Detect which cell encompasses the target text, then output its [X, Y] center coordinate. 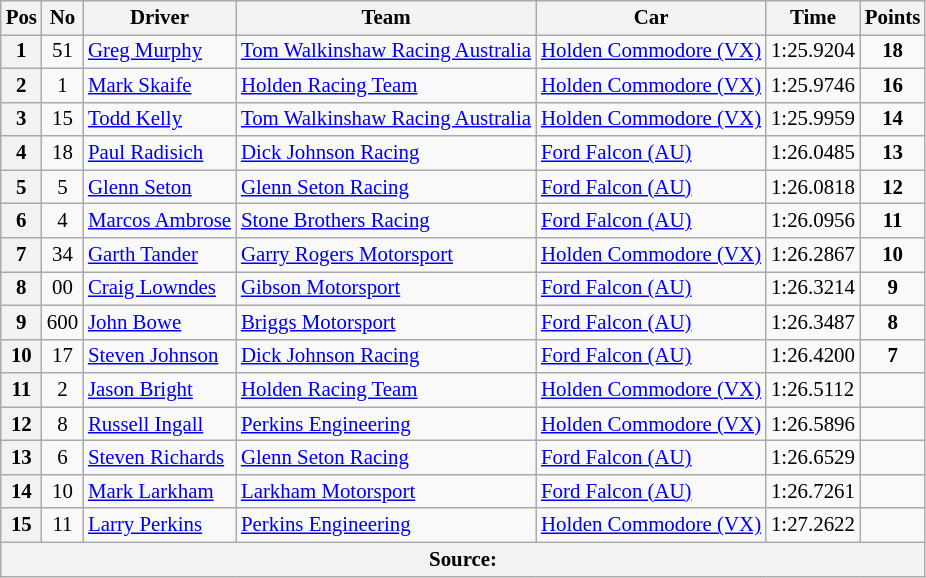
1:26.7261 [813, 491]
51 [62, 51]
Steven Johnson [160, 356]
1:26.0956 [813, 221]
John Bowe [160, 322]
1:26.2867 [813, 255]
Mark Larkham [160, 491]
Jason Bright [160, 390]
00 [62, 288]
Craig Lowndes [160, 288]
1:25.9959 [813, 119]
Glenn Seton [160, 187]
1:26.4200 [813, 356]
Greg Murphy [160, 51]
Team [386, 18]
Marcos Ambrose [160, 221]
Pos [22, 18]
No [62, 18]
1:26.0818 [813, 187]
1:26.5112 [813, 390]
Paul Radisich [160, 153]
Car [651, 18]
1:26.5896 [813, 424]
Larkham Motorsport [386, 491]
1:26.3487 [813, 322]
1:25.9746 [813, 85]
16 [892, 85]
1:25.9204 [813, 51]
3 [22, 119]
Todd Kelly [160, 119]
Garth Tander [160, 255]
1:26.0485 [813, 153]
Briggs Motorsport [386, 322]
Garry Rogers Motorsport [386, 255]
Points [892, 18]
Time [813, 18]
17 [62, 356]
Russell Ingall [160, 424]
600 [62, 322]
Larry Perkins [160, 525]
Gibson Motorsport [386, 288]
Stone Brothers Racing [386, 221]
Driver [160, 18]
Source: [464, 559]
34 [62, 255]
Steven Richards [160, 458]
1:26.3214 [813, 288]
1:26.6529 [813, 458]
1:27.2622 [813, 525]
Mark Skaife [160, 85]
